Provide the (x, y) coordinate of the cell's center where the given text is located.  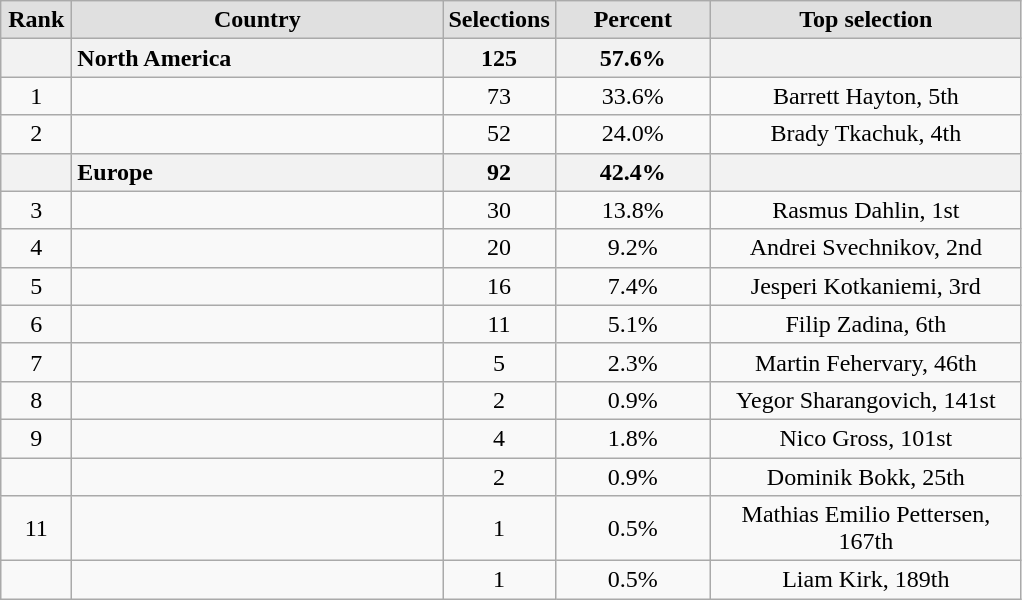
Barrett Hayton, 5th (866, 96)
73 (499, 96)
Nico Gross, 101st (866, 438)
57.6% (632, 58)
Brady Tkachuk, 4th (866, 134)
30 (499, 210)
125 (499, 58)
33.6% (632, 96)
Percent (632, 20)
Dominik Bokk, 25th (866, 477)
Filip Zadina, 6th (866, 324)
7 (36, 362)
8 (36, 400)
9 (36, 438)
Liam Kirk, 189th (866, 580)
Yegor Sharangovich, 141st (866, 400)
24.0% (632, 134)
20 (499, 248)
42.4% (632, 172)
Rasmus Dahlin, 1st (866, 210)
Rank (36, 20)
Jesperi Kotkaniemi, 3rd (866, 286)
Andrei Svechnikov, 2nd (866, 248)
Selections (499, 20)
Europe (258, 172)
6 (36, 324)
2.3% (632, 362)
Mathias Emilio Pettersen, 167th (866, 528)
Top selection (866, 20)
52 (499, 134)
3 (36, 210)
13.8% (632, 210)
7.4% (632, 286)
92 (499, 172)
North America (258, 58)
5.1% (632, 324)
9.2% (632, 248)
Martin Fehervary, 46th (866, 362)
16 (499, 286)
1.8% (632, 438)
Country (258, 20)
